Extract the [x, y] coordinate from the center of the cell holding the provided text.  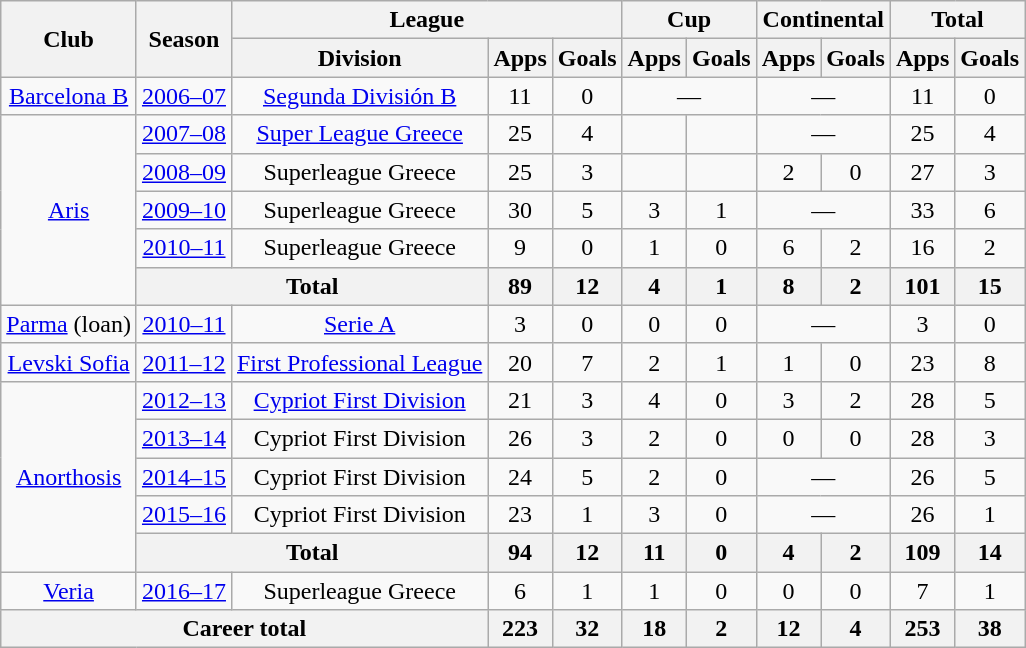
Club [69, 39]
94 [520, 553]
2008–09 [184, 172]
32 [587, 629]
First Professional League [359, 362]
League [426, 20]
Aris [69, 210]
2006–07 [184, 96]
Serie A [359, 324]
Barcelona B [69, 96]
Cup [689, 20]
Anorthosis [69, 476]
2012–13 [184, 400]
21 [520, 400]
20 [520, 362]
2011–12 [184, 362]
Super League Greece [359, 134]
Division [359, 58]
Parma (loan) [69, 324]
2013–14 [184, 438]
Levski Sofia [69, 362]
89 [520, 286]
2016–17 [184, 591]
Continental [823, 20]
Season [184, 39]
9 [520, 248]
223 [520, 629]
18 [654, 629]
14 [990, 553]
30 [520, 210]
24 [520, 477]
109 [922, 553]
16 [922, 248]
Veria [69, 591]
2014–15 [184, 477]
27 [922, 172]
2015–16 [184, 515]
Career total [244, 629]
2007–08 [184, 134]
Segunda División B [359, 96]
2009–10 [184, 210]
38 [990, 629]
101 [922, 286]
253 [922, 629]
33 [922, 210]
15 [990, 286]
